Scan for the cell matching the given text and deliver its (X, Y) coordinate at center. 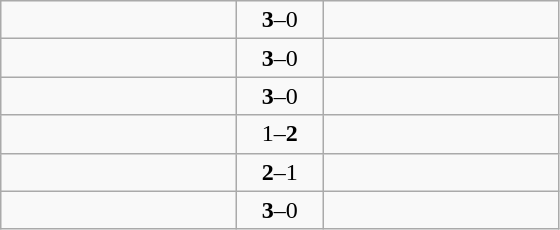
2–1 (280, 172)
1–2 (280, 134)
